Return the (X, Y) coordinate for the center point of the cell that contains the specified text.  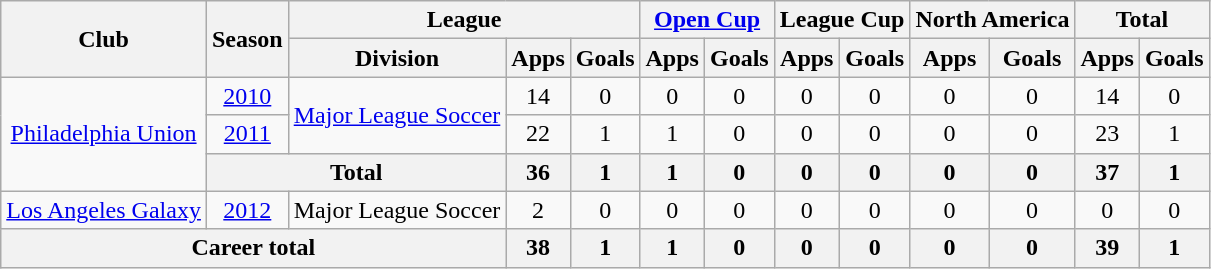
Los Angeles Galaxy (104, 210)
2012 (247, 210)
Division (397, 58)
League Cup (842, 20)
2011 (247, 134)
2 (538, 210)
North America (992, 20)
39 (1107, 248)
Season (247, 39)
Career total (254, 248)
League (464, 20)
23 (1107, 134)
37 (1107, 172)
2010 (247, 96)
Philadelphia Union (104, 134)
Club (104, 39)
Open Cup (707, 20)
36 (538, 172)
22 (538, 134)
38 (538, 248)
